Output the (x, y) coordinate of the center of the cell containing the given text.  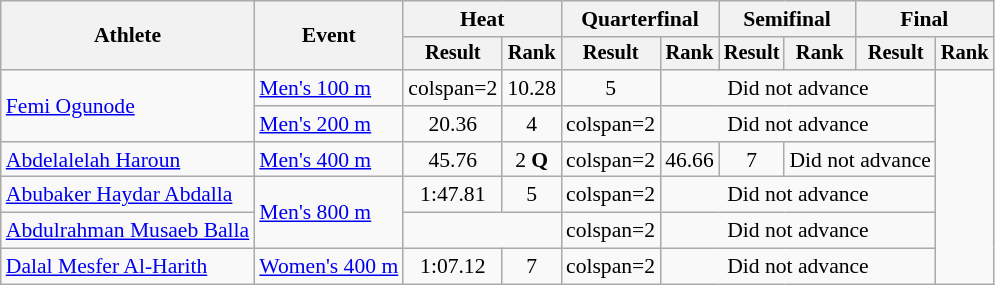
45.76 (452, 160)
20.36 (452, 124)
Dalal Mesfer Al-Harith (128, 267)
1:07.12 (452, 267)
Athlete (128, 36)
2 Q (532, 160)
Men's 100 m (328, 88)
Semifinal (787, 19)
46.66 (690, 160)
Quarterfinal (640, 19)
1:47.81 (452, 195)
Femi Ogunode (128, 106)
Abubaker Haydar Abdalla (128, 195)
Men's 200 m (328, 124)
Men's 400 m (328, 160)
4 (532, 124)
Event (328, 36)
Women's 400 m (328, 267)
Heat (482, 19)
Men's 800 m (328, 212)
Abdelalelah Haroun (128, 160)
10.28 (532, 88)
Abdulrahman Musaeb Balla (128, 231)
Final (924, 19)
